Capture the cell that displays the provided text and extract its [X, Y] central coordinate. 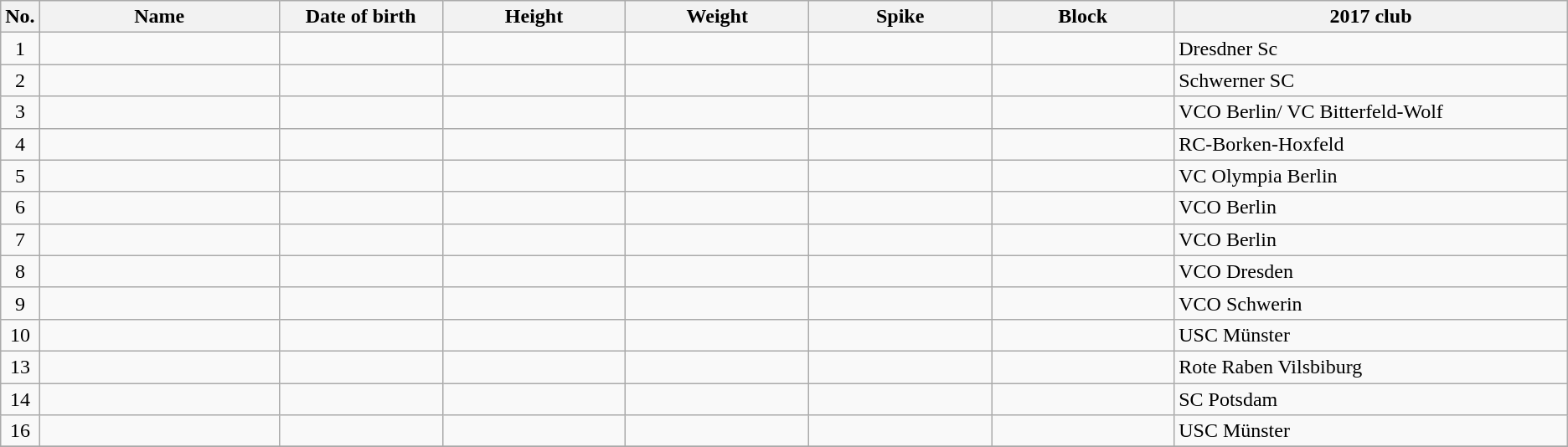
5 [20, 176]
VCO Dresden [1371, 271]
3 [20, 112]
8 [20, 271]
Schwerner SC [1371, 80]
1 [20, 49]
6 [20, 208]
16 [20, 431]
Block [1083, 17]
Height [534, 17]
13 [20, 367]
2 [20, 80]
10 [20, 335]
Weight [717, 17]
VCO Schwerin [1371, 303]
Dresdner Sc [1371, 49]
RC-Borken-Hoxfeld [1371, 144]
4 [20, 144]
7 [20, 239]
14 [20, 399]
Name [159, 17]
SC Potsdam [1371, 399]
No. [20, 17]
Spike [900, 17]
9 [20, 303]
Rote Raben Vilsbiburg [1371, 367]
Date of birth [360, 17]
2017 club [1371, 17]
VCO Berlin/ VC Bitterfeld-Wolf [1371, 112]
VC Olympia Berlin [1371, 176]
